Capture the cell that displays the provided text and extract its (X, Y) central coordinate. 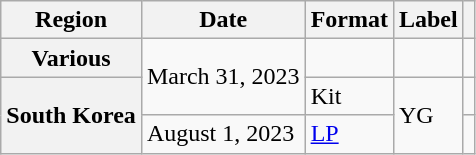
Date (223, 20)
Label (428, 20)
August 1, 2023 (223, 134)
Kit (349, 96)
LP (349, 134)
March 31, 2023 (223, 77)
Region (72, 20)
YG (428, 115)
Format (349, 20)
Various (72, 58)
South Korea (72, 115)
